From the cell containing the given text, extract its center point as [X, Y] coordinate. 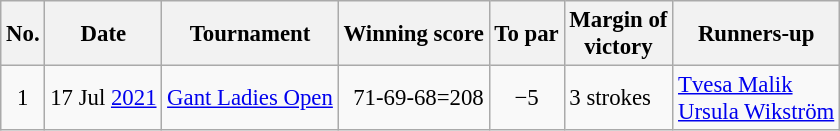
Runners-up [756, 34]
Tvesa Malik Ursula Wikström [756, 98]
Gant Ladies Open [250, 98]
71-69-68=208 [414, 98]
Margin ofvictory [618, 34]
No. [23, 34]
Tournament [250, 34]
Winning score [414, 34]
17 Jul 2021 [104, 98]
−5 [526, 98]
1 [23, 98]
3 strokes [618, 98]
Date [104, 34]
To par [526, 34]
